Find where the given text appears and provide that cell's center as (X, Y) coordinate. 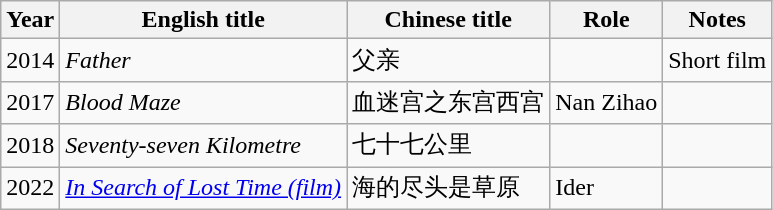
Blood Maze (204, 102)
Chinese title (448, 20)
Seventy-seven Kilometre (204, 146)
Nan Zihao (606, 102)
血迷宫之东宫西宫 (448, 102)
Notes (718, 20)
In Search of Lost Time (film) (204, 188)
English title (204, 20)
七十七公里 (448, 146)
Short film (718, 60)
Year (30, 20)
2018 (30, 146)
2022 (30, 188)
Ider (606, 188)
Father (204, 60)
Role (606, 20)
父亲 (448, 60)
2014 (30, 60)
海的尽头是草原 (448, 188)
2017 (30, 102)
